Return (x, y) of the center of cell containing provided text 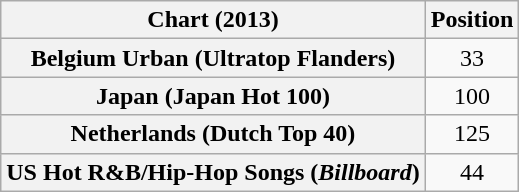
US Hot R&B/Hip-Hop Songs (Billboard) (213, 172)
33 (472, 58)
100 (472, 96)
44 (472, 172)
Position (472, 20)
125 (472, 134)
Japan (Japan Hot 100) (213, 96)
Belgium Urban (Ultratop Flanders) (213, 58)
Netherlands (Dutch Top 40) (213, 134)
Chart (2013) (213, 20)
